Pinpoint the cell where the given text exists, returning its (x, y) midpoint coordinate. 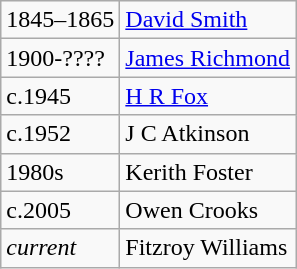
David Smith (208, 20)
c.2005 (60, 210)
1845–1865 (60, 20)
current (60, 248)
c.1952 (60, 134)
c.1945 (60, 96)
James Richmond (208, 58)
J C Atkinson (208, 134)
Fitzroy Williams (208, 248)
H R Fox (208, 96)
Owen Crooks (208, 210)
1900-???? (60, 58)
Kerith Foster (208, 172)
1980s (60, 172)
